Return (x, y) of the center of cell containing provided text 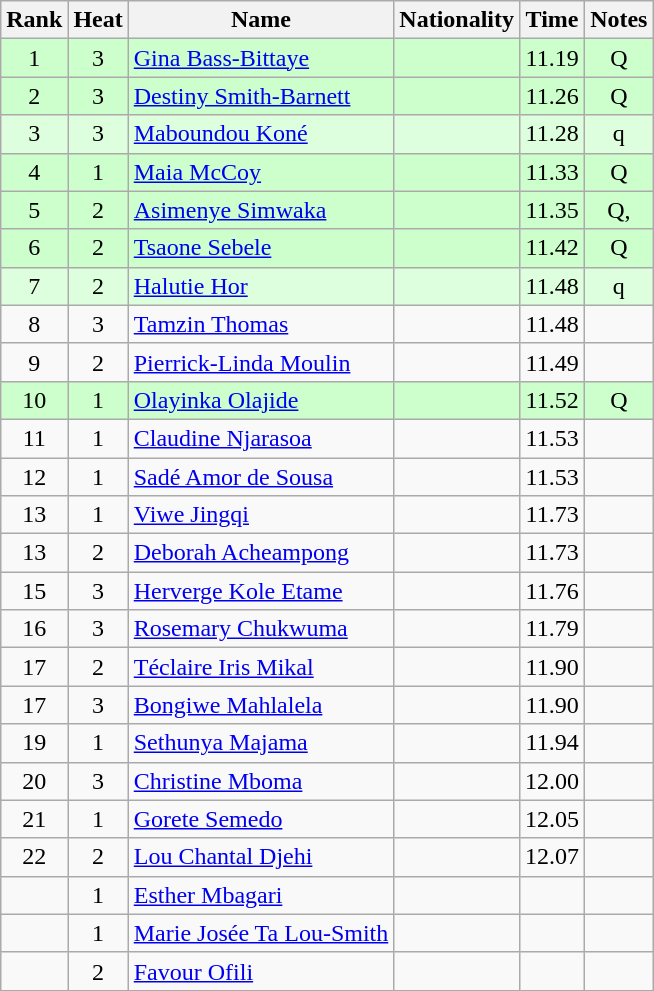
16 (34, 629)
Herverge Kole Etame (261, 591)
Halutie Hor (261, 286)
9 (34, 362)
7 (34, 286)
Tamzin Thomas (261, 324)
11.35 (552, 210)
Viwe Jingqi (261, 515)
12.05 (552, 819)
5 (34, 210)
Gina Bass-Bittaye (261, 58)
11.28 (552, 134)
4 (34, 172)
Sadé Amor de Sousa (261, 477)
Olayinka Olajide (261, 400)
Rank (34, 20)
Nationality (457, 20)
Heat (98, 20)
11.42 (552, 248)
Esther Mbagari (261, 895)
8 (34, 324)
20 (34, 781)
11.52 (552, 400)
Deborah Acheampong (261, 553)
11.49 (552, 362)
Destiny Smith-Barnett (261, 96)
Favour Ofili (261, 971)
Q, (619, 210)
11.19 (552, 58)
Lou Chantal Djehi (261, 857)
11.79 (552, 629)
Claudine Njarasoa (261, 438)
Christine Mboma (261, 781)
Gorete Semedo (261, 819)
11 (34, 438)
Pierrick-Linda Moulin (261, 362)
11.76 (552, 591)
Asimenye Simwaka (261, 210)
12.07 (552, 857)
Marie Josée Ta Lou-Smith (261, 933)
Maia McCoy (261, 172)
Bongiwe Mahlalela (261, 705)
Tsaone Sebele (261, 248)
12 (34, 477)
12.00 (552, 781)
22 (34, 857)
Name (261, 20)
Notes (619, 20)
Rosemary Chukwuma (261, 629)
Maboundou Koné (261, 134)
21 (34, 819)
15 (34, 591)
11.94 (552, 743)
Téclaire Iris Mikal (261, 667)
10 (34, 400)
11.33 (552, 172)
Sethunya Majama (261, 743)
19 (34, 743)
11.26 (552, 96)
6 (34, 248)
Time (552, 20)
